Return the [x, y] coordinate for the center point of the cell that contains the specified text.  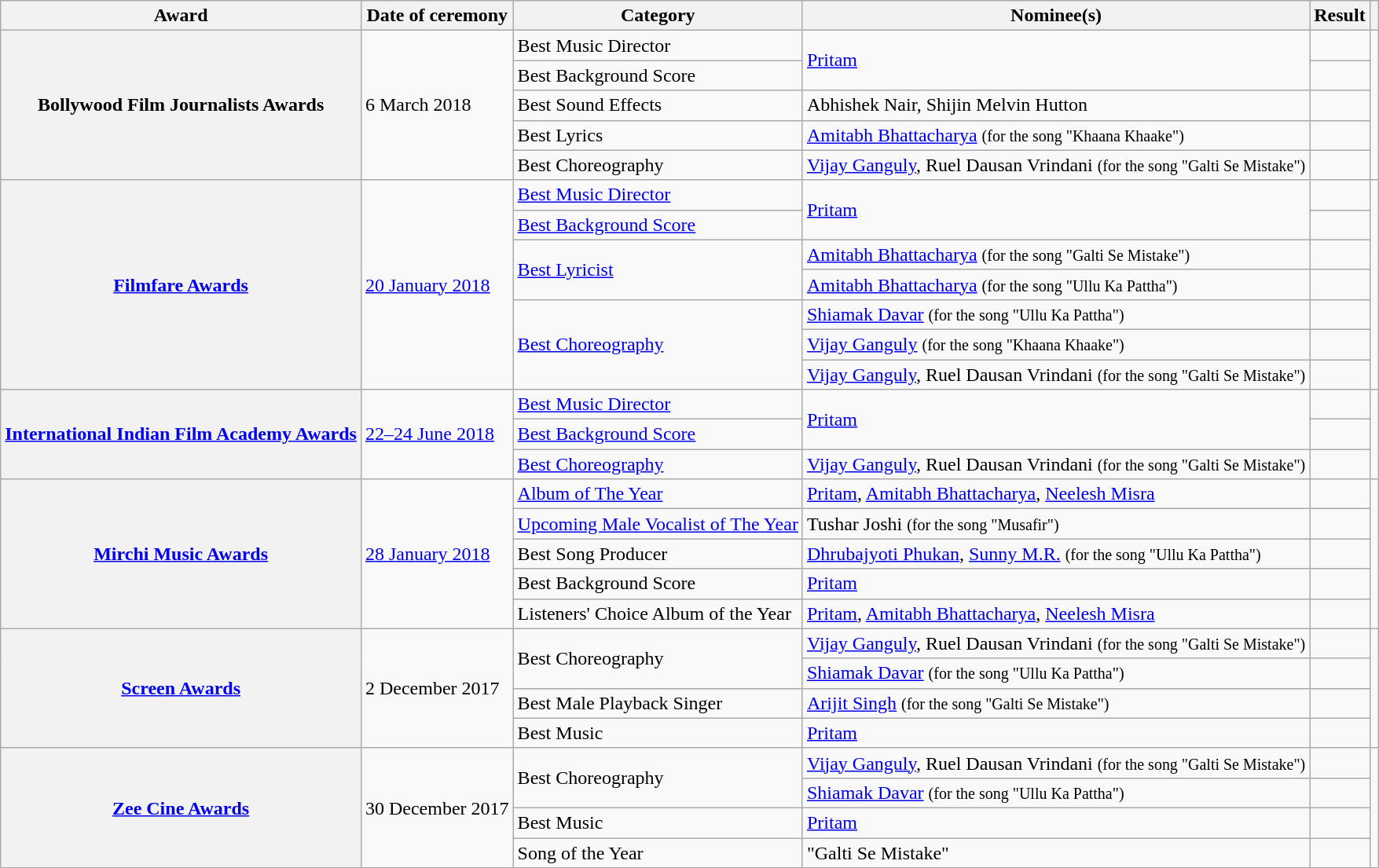
Listeners' Choice Album of the Year [658, 613]
Bollywood Film Journalists Awards [181, 105]
6 March 2018 [437, 105]
Upcoming Male Vocalist of The Year [658, 524]
22–24 June 2018 [437, 434]
Screen Awards [181, 688]
Best Male Playback Singer [658, 703]
Best Lyricist [658, 269]
"Galti Se Mistake" [1056, 852]
Mirchi Music Awards [181, 554]
Best Song Producer [658, 554]
2 December 2017 [437, 688]
Nominee(s) [1056, 16]
Amitabh Bhattacharya (for the song "Ullu Ka Pattha") [1056, 284]
Tushar Joshi (for the song "Musafir") [1056, 524]
28 January 2018 [437, 554]
Best Sound Effects [658, 105]
International Indian Film Academy Awards [181, 434]
20 January 2018 [437, 284]
Best Lyrics [658, 135]
Award [181, 16]
Zee Cine Awards [181, 808]
Dhrubajyoti Phukan, Sunny M.R. (for the song "Ullu Ka Pattha") [1056, 554]
Song of the Year [658, 852]
Album of The Year [658, 494]
Arijit Singh (for the song "Galti Se Mistake") [1056, 703]
Amitabh Bhattacharya (for the song "Galti Se Mistake") [1056, 255]
Result [1340, 16]
Vijay Ganguly (for the song "Khaana Khaake") [1056, 344]
Amitabh Bhattacharya (for the song "Khaana Khaake") [1056, 135]
Abhishek Nair, Shijin Melvin Hutton [1056, 105]
Date of ceremony [437, 16]
Category [658, 16]
30 December 2017 [437, 808]
Filmfare Awards [181, 284]
